Find where the given text appears and provide that cell's center as (x, y) coordinate. 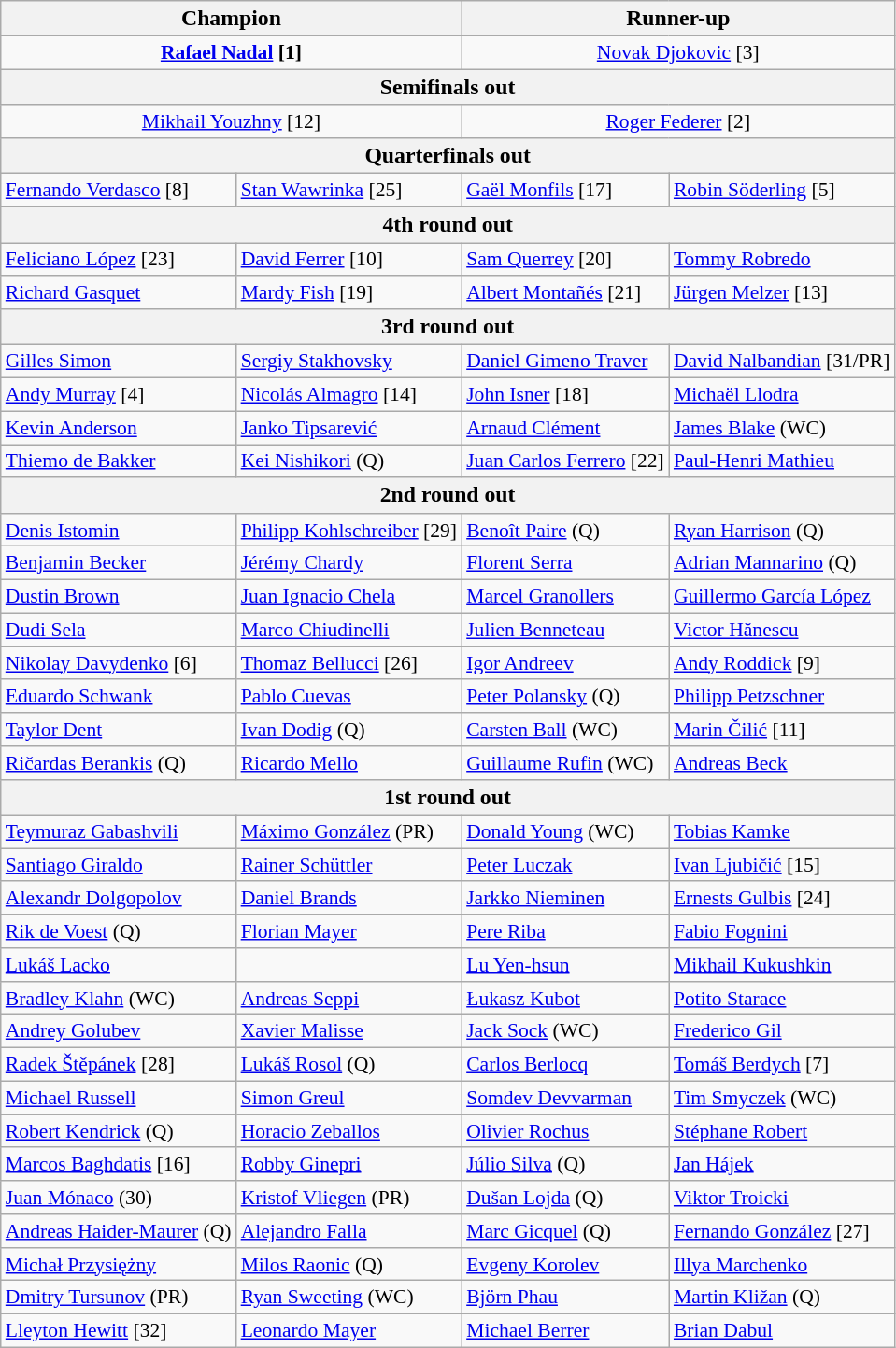
Tomáš Berdych [7] (782, 1065)
Potito Starace (782, 999)
Benjamin Becker (119, 563)
Dustin Brown (119, 597)
James Blake (WC) (782, 428)
Jarkko Nieminen (565, 899)
Donald Young (WC) (565, 832)
Victor Hănescu (782, 630)
Andy Murray [4] (119, 395)
Daniel Brands (349, 899)
Ryan Sweeting (WC) (349, 1298)
Roger Federer [2] (678, 122)
Dušan Lojda (Q) (565, 1198)
Semifinals out (448, 88)
Juan Carlos Ferrero [22] (565, 461)
Santiago Giraldo (119, 865)
Lu Yen-hsun (565, 965)
David Nalbandian [31/PR] (782, 362)
Kei Nishikori (Q) (349, 461)
Mikhail Kukushkin (782, 965)
Kristof Vliegen (PR) (349, 1198)
Radek Štěpánek [28] (119, 1065)
Nikolay Davydenko [6] (119, 663)
Martin Kližan (Q) (782, 1298)
Ivan Dodig (Q) (349, 730)
Michaël Llodra (782, 395)
Simon Greul (349, 1099)
Pere Riba (565, 931)
Tim Smyczek (WC) (782, 1099)
Lukáš Lacko (119, 965)
Florent Serra (565, 563)
Leonardo Mayer (349, 1331)
Ričardas Berankis (Q) (119, 763)
Andreas Beck (782, 763)
Rafael Nadal [1] (232, 53)
Michael Berrer (565, 1331)
Carsten Ball (WC) (565, 730)
Dmitry Tursunov (PR) (119, 1298)
Gaël Monfils [17] (565, 191)
Thiemo de Bakker (119, 461)
Marcos Baghdatis [16] (119, 1165)
Florian Mayer (349, 931)
Xavier Malisse (349, 1031)
John Isner [18] (565, 395)
Fernando González [27] (782, 1231)
David Ferrer [10] (349, 260)
3rd round out (448, 327)
Marcel Granollers (565, 597)
Julien Benneteau (565, 630)
Mardy Fish [19] (349, 293)
1st round out (448, 798)
Kevin Anderson (119, 428)
Rainer Schüttler (349, 865)
Feliciano López [23] (119, 260)
Robin Söderling [5] (782, 191)
Pablo Cuevas (349, 697)
Robby Ginepri (349, 1165)
Illya Marchenko (782, 1265)
Eduardo Schwank (119, 697)
Paul-Henri Mathieu (782, 461)
Tommy Robredo (782, 260)
Rik de Voest (Q) (119, 931)
Juan Ignacio Chela (349, 597)
Lukáš Rosol (Q) (349, 1065)
Marc Gicquel (Q) (565, 1231)
Quarterfinals out (448, 156)
Jürgen Melzer [13] (782, 293)
Tobias Kamke (782, 832)
Denis Istomin (119, 531)
Björn Phau (565, 1298)
Albert Montañés [21] (565, 293)
Runner-up (678, 19)
Guillaume Rufin (WC) (565, 763)
Jan Hájek (782, 1165)
Gilles Simon (119, 362)
Horacio Zeballos (349, 1131)
Stéphane Robert (782, 1131)
Robert Kendrick (Q) (119, 1131)
Alejandro Falla (349, 1231)
Brian Dabul (782, 1331)
Thomaz Bellucci [26] (349, 663)
Sergiy Stakhovsky (349, 362)
4th round out (448, 225)
Juan Mónaco (30) (119, 1198)
Daniel Gimeno Traver (565, 362)
Igor Andreev (565, 663)
Marin Čilić [11] (782, 730)
Janko Tipsarević (349, 428)
Máximo González (PR) (349, 832)
Philipp Kohlschreiber [29] (349, 531)
Philipp Petzschner (782, 697)
Bradley Klahn (WC) (119, 999)
Guillermo García López (782, 597)
Novak Djokovic [3] (678, 53)
Jérémy Chardy (349, 563)
Ivan Ljubičić [15] (782, 865)
Dudi Sela (119, 630)
Fabio Fognini (782, 931)
Milos Raonic (Q) (349, 1265)
Andreas Haider-Maurer (Q) (119, 1231)
Michał Przysiężny (119, 1265)
Fernando Verdasco [8] (119, 191)
Sam Querrey [20] (565, 260)
Alexandr Dolgopolov (119, 899)
Lleyton Hewitt [32] (119, 1331)
Frederico Gil (782, 1031)
2nd round out (448, 496)
Michael Russell (119, 1099)
Nicolás Almagro [14] (349, 395)
Peter Luczak (565, 865)
Adrian Mannarino (Q) (782, 563)
Andrey Golubev (119, 1031)
Stan Wawrinka [25] (349, 191)
Taylor Dent (119, 730)
Jack Sock (WC) (565, 1031)
Arnaud Clément (565, 428)
Andy Roddick [9] (782, 663)
Andreas Seppi (349, 999)
Marco Chiudinelli (349, 630)
Somdev Devvarman (565, 1099)
Richard Gasquet (119, 293)
Carlos Berlocq (565, 1065)
Ricardo Mello (349, 763)
Evgeny Korolev (565, 1265)
Peter Polansky (Q) (565, 697)
Mikhail Youzhny [12] (232, 122)
Benoît Paire (Q) (565, 531)
Teymuraz Gabashvili (119, 832)
Champion (232, 19)
Júlio Silva (Q) (565, 1165)
Ernests Gulbis [24] (782, 899)
Olivier Rochus (565, 1131)
Łukasz Kubot (565, 999)
Ryan Harrison (Q) (782, 531)
Viktor Troicki (782, 1198)
